For the text-containing cell, return its midpoint in (x, y) coordinate format. 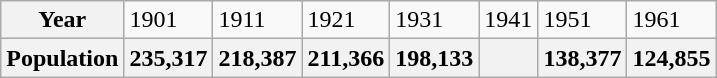
1941 (508, 20)
1961 (672, 20)
198,133 (434, 58)
1931 (434, 20)
1921 (346, 20)
Population (62, 58)
1911 (258, 20)
138,377 (582, 58)
124,855 (672, 58)
1951 (582, 20)
218,387 (258, 58)
1901 (168, 20)
211,366 (346, 58)
235,317 (168, 58)
Year (62, 20)
